Output the (X, Y) coordinate of the center of the cell containing the given text.  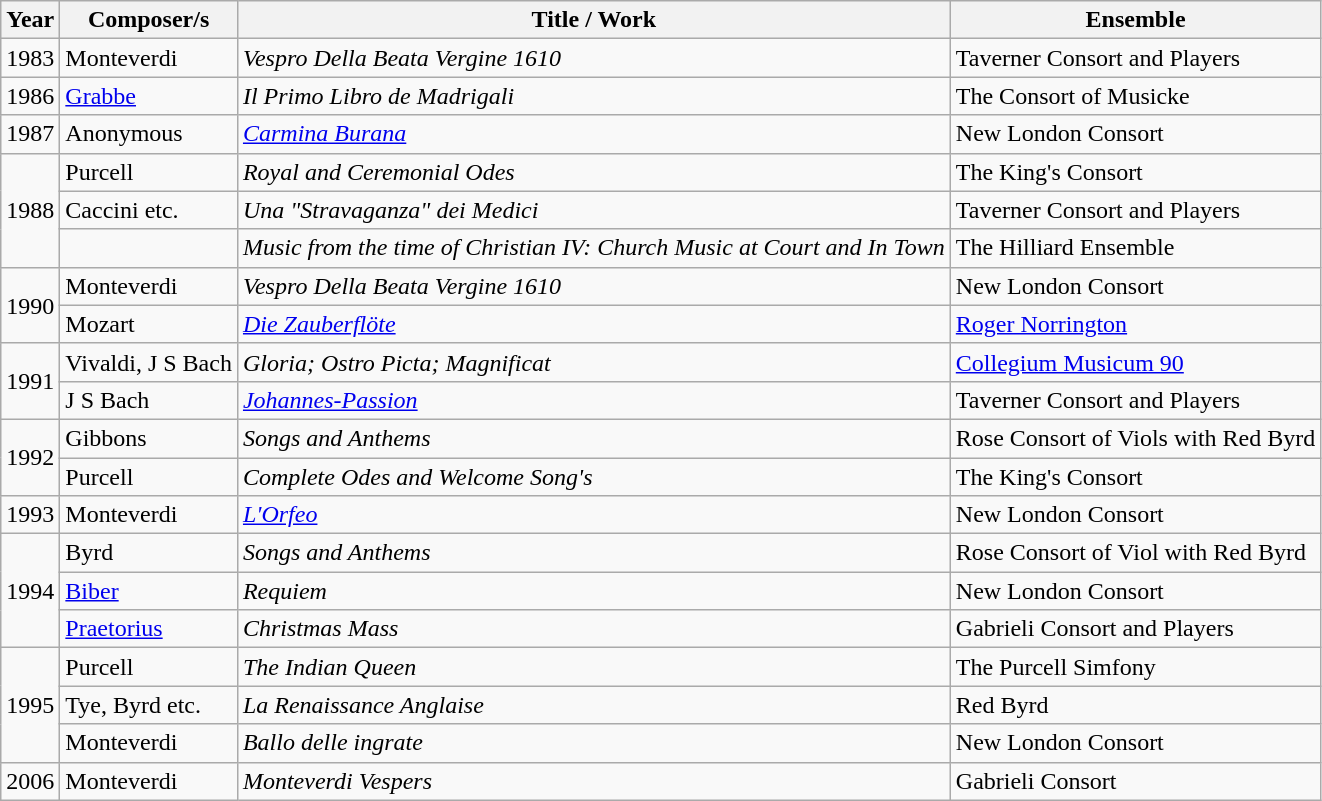
Year (30, 20)
Gabrieli Consort and Players (1136, 629)
Royal and Ceremonial Odes (594, 172)
Complete Odes and Welcome Song's (594, 477)
J S Bach (149, 400)
Monteverdi Vespers (594, 781)
Music from the time of Christian IV: Church Music at Court and In Town (594, 248)
Ensemble (1136, 20)
Praetorius (149, 629)
Gabrieli Consort (1136, 781)
1983 (30, 58)
Anonymous (149, 134)
1993 (30, 515)
Vivaldi, J S Bach (149, 362)
Il Primo Libro de Madrigali (594, 96)
1995 (30, 705)
Die Zauberflöte (594, 324)
Christmas Mass (594, 629)
Rose Consort of Viols with Red Byrd (1136, 438)
Ballo delle ingrate (594, 743)
The Indian Queen (594, 667)
Red Byrd (1136, 705)
Gloria; Ostro Picta; Magnificat (594, 362)
Carmina Burana (594, 134)
Caccini etc. (149, 210)
1986 (30, 96)
La Renaissance Anglaise (594, 705)
Biber (149, 591)
Collegium Musicum 90 (1136, 362)
Byrd (149, 553)
Johannes-Passion (594, 400)
Composer/s (149, 20)
The Hilliard Ensemble (1136, 248)
1990 (30, 305)
2006 (30, 781)
Roger Norrington (1136, 324)
Rose Consort of Viol with Red Byrd (1136, 553)
1994 (30, 591)
Grabbe (149, 96)
Una "Stravaganza" dei Medici (594, 210)
1992 (30, 457)
Tye, Byrd etc. (149, 705)
1991 (30, 381)
1987 (30, 134)
L'Orfeo (594, 515)
The Consort of Musicke (1136, 96)
Gibbons (149, 438)
1988 (30, 210)
Title / Work (594, 20)
Mozart (149, 324)
Requiem (594, 591)
The Purcell Simfony (1136, 667)
